Scan for the cell matching the given text and deliver its [X, Y] coordinate at center. 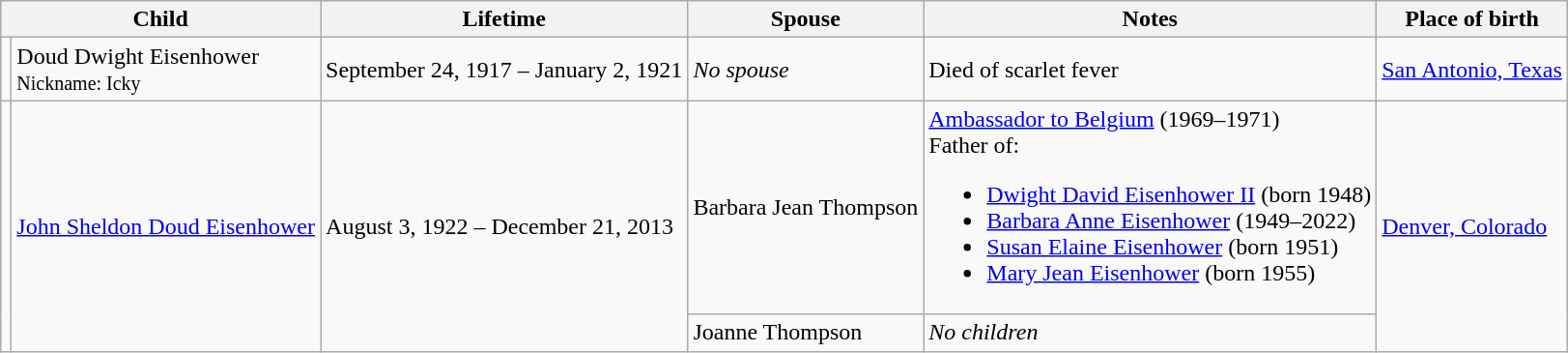
Barbara Jean Thompson [806, 207]
Place of birth [1472, 19]
Joanne Thompson [806, 333]
John Sheldon Doud Eisenhower [166, 226]
August 3, 1922 – December 21, 2013 [504, 226]
Died of scarlet fever [1150, 70]
No spouse [806, 70]
Doud Dwight EisenhowerNickname: Icky [166, 70]
Lifetime [504, 19]
No children [1150, 333]
September 24, 1917 – January 2, 1921 [504, 70]
Denver, Colorado [1472, 226]
Child [160, 19]
Spouse [806, 19]
Notes [1150, 19]
San Antonio, Texas [1472, 70]
